Locate the cell with the specified text and output its (x, y) center coordinate. 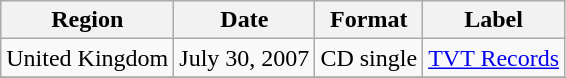
July 30, 2007 (244, 58)
Format (369, 20)
Region (88, 20)
TVT Records (494, 58)
Label (494, 20)
CD single (369, 58)
United Kingdom (88, 58)
Date (244, 20)
